Provide the (X, Y) coordinate of the cell's center where the given text is located.  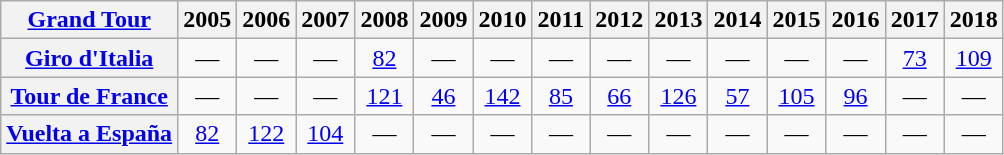
2015 (796, 20)
66 (620, 96)
Tour de France (90, 96)
2012 (620, 20)
109 (974, 58)
85 (561, 96)
2011 (561, 20)
Vuelta a España (90, 134)
122 (266, 134)
142 (502, 96)
104 (326, 134)
57 (738, 96)
2007 (326, 20)
Grand Tour (90, 20)
46 (444, 96)
Giro d'Italia (90, 58)
2013 (678, 20)
2010 (502, 20)
2006 (266, 20)
2017 (914, 20)
121 (384, 96)
2009 (444, 20)
2014 (738, 20)
96 (856, 96)
126 (678, 96)
105 (796, 96)
2005 (208, 20)
2008 (384, 20)
73 (914, 58)
2016 (856, 20)
2018 (974, 20)
